Capture the cell that displays the provided text and extract its [x, y] central coordinate. 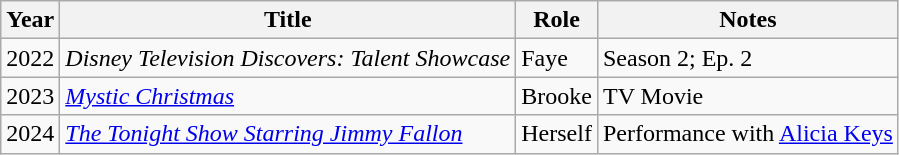
Herself [557, 134]
2023 [30, 96]
Year [30, 20]
Notes [748, 20]
Role [557, 20]
Brooke [557, 96]
2022 [30, 58]
Performance with Alicia Keys [748, 134]
Season 2; Ep. 2 [748, 58]
2024 [30, 134]
TV Movie [748, 96]
Mystic Christmas [288, 96]
Disney Television Discovers: Talent Showcase [288, 58]
Faye [557, 58]
The Tonight Show Starring Jimmy Fallon [288, 134]
Title [288, 20]
